Detect which cell encompasses the target text, then output its (x, y) center coordinate. 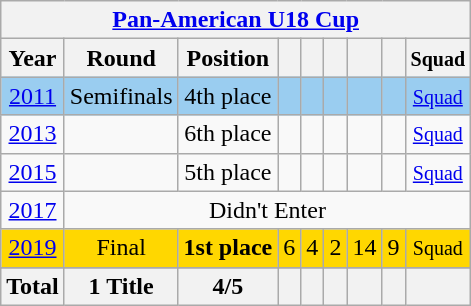
Final (121, 248)
Year (33, 58)
Semifinals (121, 96)
Round (121, 58)
4th place (228, 96)
9 (394, 248)
2011 (33, 96)
2 (336, 248)
5th place (228, 172)
2019 (33, 248)
2015 (33, 172)
4 (312, 248)
1 Title (121, 286)
6th place (228, 134)
6 (290, 248)
2013 (33, 134)
Pan-American U18 Cup (236, 20)
2017 (33, 210)
Total (33, 286)
Didn't Enter (267, 210)
1st place (228, 248)
14 (364, 248)
Position (228, 58)
4/5 (228, 286)
